Return the (X, Y) coordinate for the center point of the cell that contains the specified text.  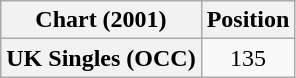
UK Singles (OCC) (101, 58)
Position (248, 20)
Chart (2001) (101, 20)
135 (248, 58)
